For the text-containing cell, return its midpoint in [x, y] coordinate format. 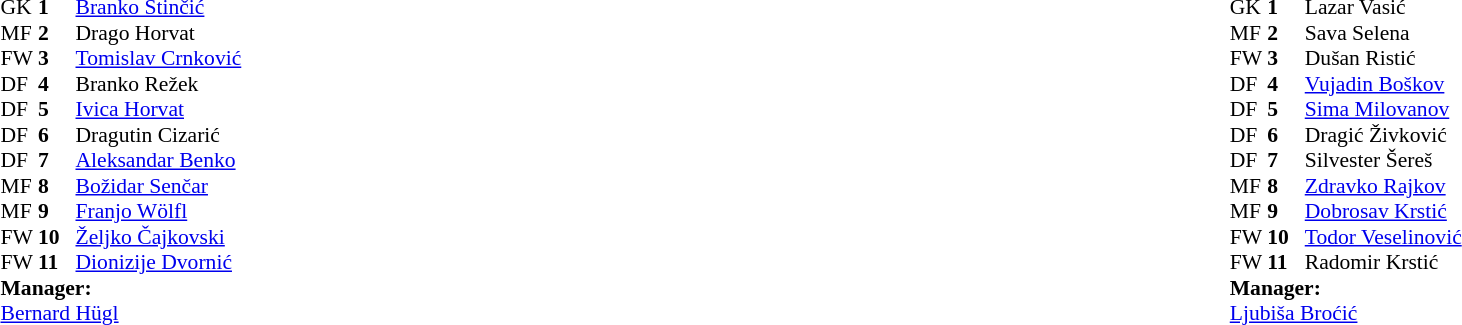
Dionizije Dvornić [226, 263]
Branko Režek [226, 84]
Dragutin Cizarić [226, 135]
Aleksandar Benko [226, 161]
Ivica Horvat [226, 109]
Drago Horvat [226, 33]
Franjo Wölfl [226, 211]
Željko Čajkovski [226, 237]
Manager: [188, 288]
Božidar Senčar [226, 186]
Tomislav Crnković [226, 59]
